Pinpoint the cell where the given text exists, returning its [x, y] midpoint coordinate. 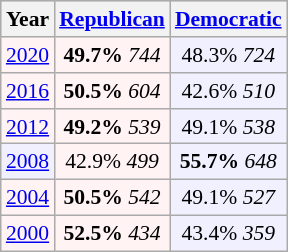
43.4% 359 [228, 233]
55.7% 648 [228, 162]
50.5% 604 [112, 91]
52.5% 434 [112, 233]
49.1% 527 [228, 197]
Republican [112, 19]
42.6% 510 [228, 91]
48.3% 724 [228, 55]
49.2% 539 [112, 126]
2004 [28, 197]
2008 [28, 162]
2020 [28, 55]
42.9% 499 [112, 162]
2012 [28, 126]
Democratic [228, 19]
50.5% 542 [112, 197]
49.1% 538 [228, 126]
49.7% 744 [112, 55]
2000 [28, 233]
Year [28, 19]
2016 [28, 91]
